Find where the given text appears and provide that cell's center as [x, y] coordinate. 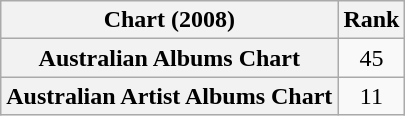
Chart (2008) [170, 20]
Rank [372, 20]
45 [372, 58]
Australian Albums Chart [170, 58]
Australian Artist Albums Chart [170, 96]
11 [372, 96]
